Output the (X, Y) coordinate of the center of the cell containing the given text.  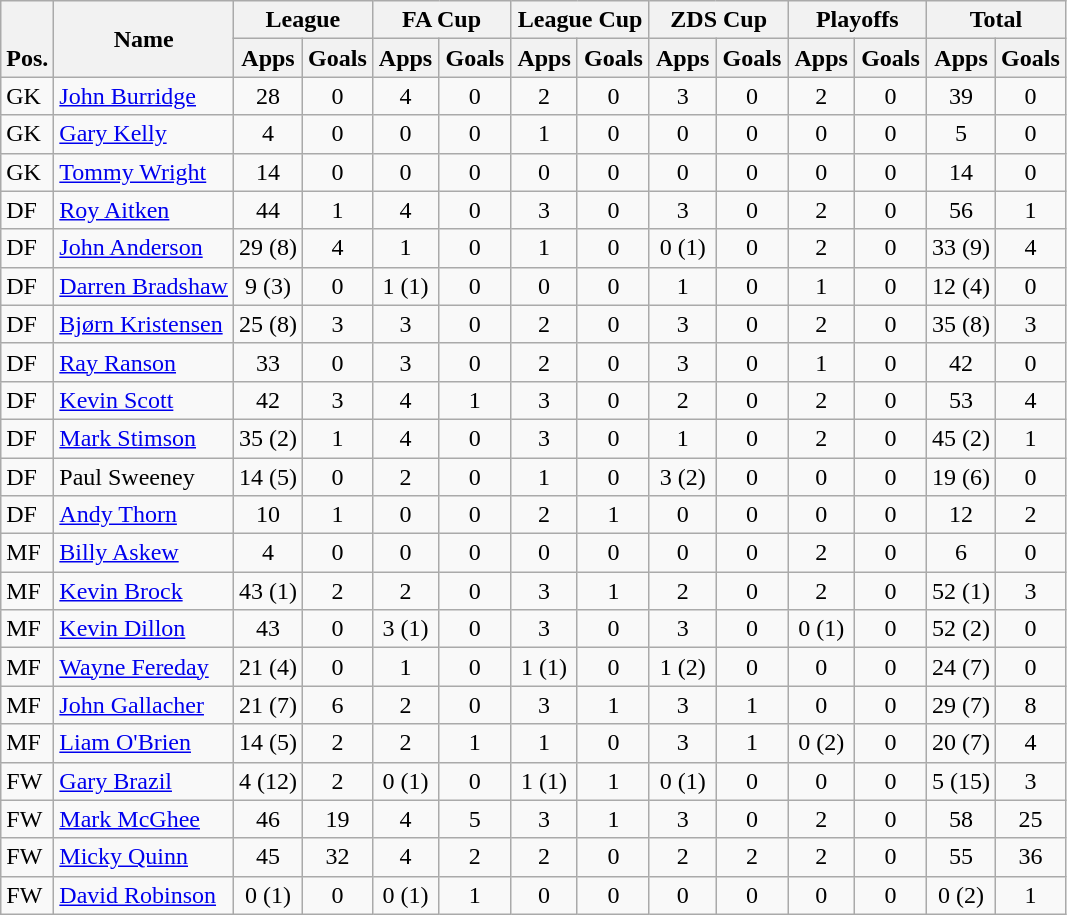
Ray Ranson (144, 362)
ZDS Cup (718, 20)
45 (2) (962, 438)
20 (7) (962, 743)
Mark Stimson (144, 438)
24 (7) (962, 667)
4 (12) (268, 781)
25 (1031, 819)
David Robinson (144, 895)
8 (1031, 705)
Kevin Dillon (144, 629)
12 (962, 515)
Name (144, 39)
Mark McGhee (144, 819)
39 (962, 96)
Wayne Fereday (144, 667)
28 (268, 96)
Paul Sweeney (144, 477)
Bjørn Kristensen (144, 324)
35 (2) (268, 438)
44 (268, 210)
Tommy Wright (144, 172)
36 (1031, 857)
Micky Quinn (144, 857)
19 (6) (962, 477)
Kevin Scott (144, 400)
Gary Kelly (144, 134)
21 (4) (268, 667)
43 (268, 629)
52 (2) (962, 629)
League Cup (580, 20)
52 (1) (962, 591)
Liam O'Brien (144, 743)
21 (7) (268, 705)
John Anderson (144, 248)
45 (268, 857)
12 (4) (962, 286)
35 (8) (962, 324)
53 (962, 400)
58 (962, 819)
Playoffs (858, 20)
3 (2) (682, 477)
Pos. (28, 39)
9 (3) (268, 286)
Darren Bradshaw (144, 286)
Billy Askew (144, 553)
Andy Thorn (144, 515)
Roy Aitken (144, 210)
19 (338, 819)
Gary Brazil (144, 781)
55 (962, 857)
FA Cup (442, 20)
Kevin Brock (144, 591)
John Burridge (144, 96)
46 (268, 819)
43 (1) (268, 591)
29 (7) (962, 705)
Total (996, 20)
29 (8) (268, 248)
3 (1) (406, 629)
32 (338, 857)
5 (15) (962, 781)
John Gallacher (144, 705)
10 (268, 515)
33 (9) (962, 248)
25 (8) (268, 324)
33 (268, 362)
56 (962, 210)
League (302, 20)
1 (2) (682, 667)
